From the cell containing the given text, extract its center point as (X, Y) coordinate. 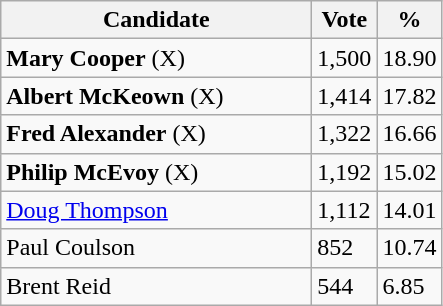
Paul Coulson (156, 248)
% (410, 20)
Philip McEvoy (X) (156, 172)
1,192 (344, 172)
10.74 (410, 248)
Albert McKeown (X) (156, 96)
1,322 (344, 134)
1,414 (344, 96)
Doug Thompson (156, 210)
17.82 (410, 96)
Brent Reid (156, 286)
Fred Alexander (X) (156, 134)
15.02 (410, 172)
1,112 (344, 210)
6.85 (410, 286)
Mary Cooper (X) (156, 58)
Candidate (156, 20)
852 (344, 248)
18.90 (410, 58)
14.01 (410, 210)
16.66 (410, 134)
1,500 (344, 58)
Vote (344, 20)
544 (344, 286)
